Extract the (x, y) coordinate from the center of the cell holding the provided text.  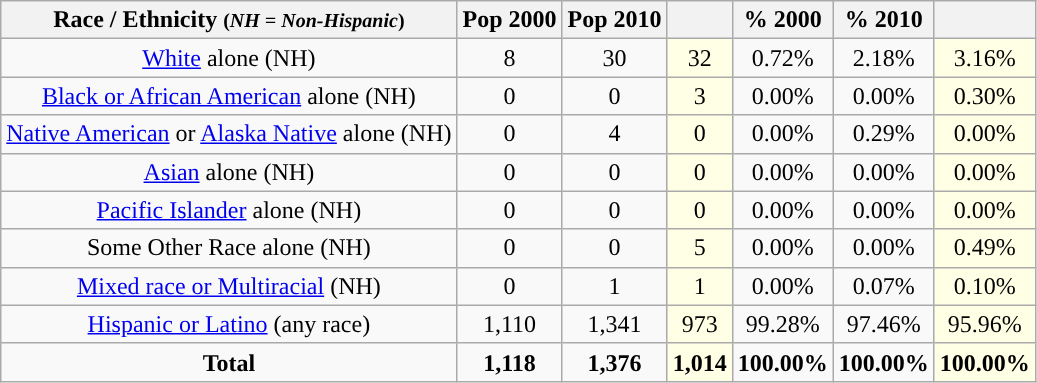
0.10% (984, 286)
1,014 (700, 362)
1,376 (614, 362)
0.72% (782, 58)
Pop 2010 (614, 20)
97.46% (884, 324)
95.96% (984, 324)
% 2010 (884, 20)
Pop 2000 (510, 20)
0.29% (884, 134)
Asian alone (NH) (229, 172)
% 2000 (782, 20)
4 (614, 134)
1,110 (510, 324)
0.07% (884, 286)
1,118 (510, 362)
Black or African American alone (NH) (229, 96)
0.49% (984, 248)
973 (700, 324)
5 (700, 248)
99.28% (782, 324)
Total (229, 362)
32 (700, 58)
2.18% (884, 58)
1,341 (614, 324)
Some Other Race alone (NH) (229, 248)
0.30% (984, 96)
Hispanic or Latino (any race) (229, 324)
8 (510, 58)
Pacific Islander alone (NH) (229, 210)
Native American or Alaska Native alone (NH) (229, 134)
Race / Ethnicity (NH = Non-Hispanic) (229, 20)
3 (700, 96)
30 (614, 58)
White alone (NH) (229, 58)
Mixed race or Multiracial (NH) (229, 286)
3.16% (984, 58)
